Output the [X, Y] coordinate of the center of the cell containing the given text.  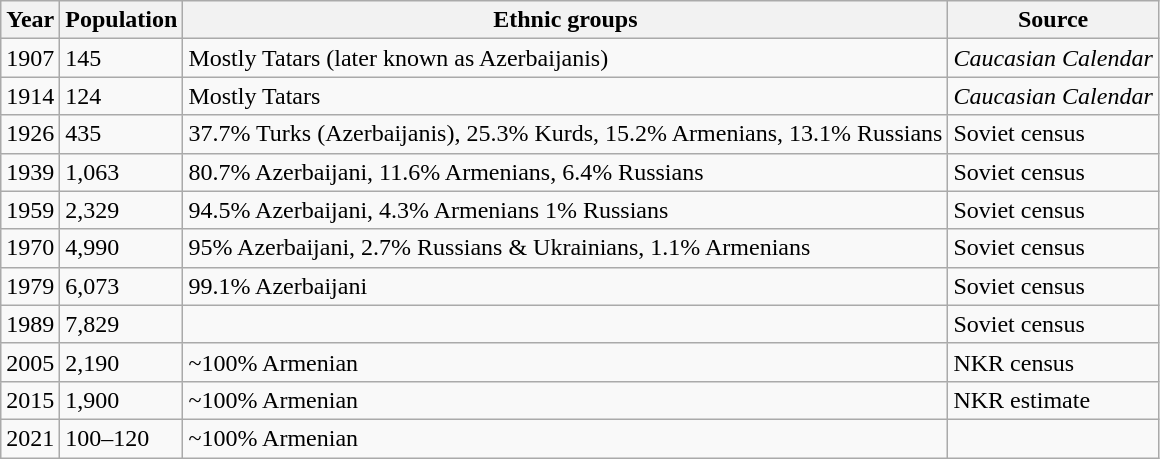
NKR census [1053, 362]
1,063 [122, 172]
1907 [30, 58]
4,990 [122, 248]
99.1% Azerbaijani [566, 286]
145 [122, 58]
1914 [30, 96]
Ethnic groups [566, 20]
100–120 [122, 438]
1959 [30, 210]
2,329 [122, 210]
2021 [30, 438]
NKR estimate [1053, 400]
95% Azerbaijani, 2.7% Russians & Ukrainians, 1.1% Armenians [566, 248]
1,900 [122, 400]
124 [122, 96]
1989 [30, 324]
80.7% Azerbaijani, 11.6% Armenians, 6.4% Russians [566, 172]
37.7% Turks (Azerbaijanis), 25.3% Kurds, 15.2% Armenians, 13.1% Russians [566, 134]
1939 [30, 172]
Source [1053, 20]
6,073 [122, 286]
Year [30, 20]
1979 [30, 286]
7,829 [122, 324]
94.5% Azerbaijani, 4.3% Armenians 1% Russians [566, 210]
Mostly Tatars [566, 96]
1926 [30, 134]
2005 [30, 362]
1970 [30, 248]
435 [122, 134]
Mostly Tatars (later known as Azerbaijanis) [566, 58]
Population [122, 20]
2015 [30, 400]
2,190 [122, 362]
